For the text-containing cell, return its midpoint in [X, Y] coordinate format. 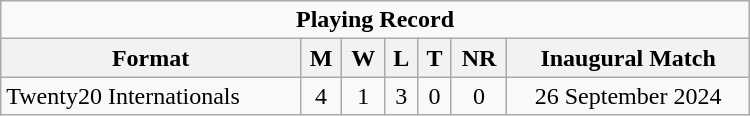
3 [402, 96]
Inaugural Match [628, 58]
Twenty20 Internationals [151, 96]
1 [364, 96]
4 [320, 96]
M [320, 58]
Format [151, 58]
26 September 2024 [628, 96]
W [364, 58]
T [434, 58]
L [402, 58]
Playing Record [375, 20]
NR [479, 58]
